Provide the [X, Y] coordinate of the cell's center where the given text is located.  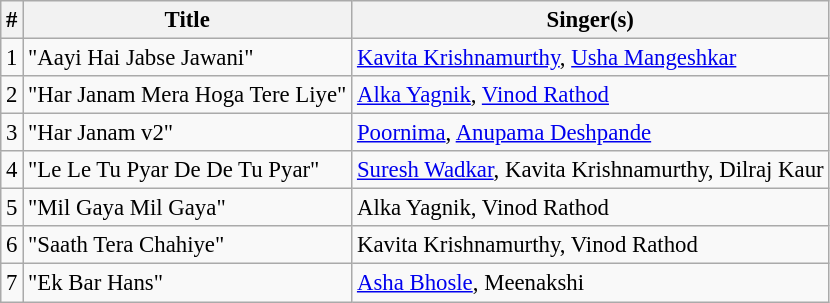
"Ek Bar Hans" [188, 283]
Title [188, 20]
7 [12, 283]
Kavita Krishnamurthy, Vinod Rathod [590, 245]
"Le Le Tu Pyar De De Tu Pyar" [188, 170]
"Mil Gaya Mil Gaya" [188, 208]
Poornima, Anupama Deshpande [590, 133]
3 [12, 133]
Asha Bhosle, Meenakshi [590, 283]
6 [12, 245]
Suresh Wadkar, Kavita Krishnamurthy, Dilraj Kaur [590, 170]
"Har Janam v2" [188, 133]
Kavita Krishnamurthy, Usha Mangeshkar [590, 58]
# [12, 20]
"Har Janam Mera Hoga Tere Liye" [188, 95]
4 [12, 170]
"Saath Tera Chahiye" [188, 245]
1 [12, 58]
2 [12, 95]
5 [12, 208]
Singer(s) [590, 20]
"Aayi Hai Jabse Jawani" [188, 58]
